Output the (x, y) coordinate of the center of the cell containing the given text.  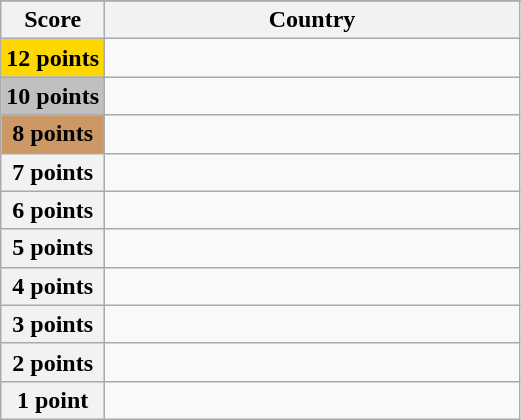
Country (312, 20)
1 point (53, 400)
2 points (53, 362)
6 points (53, 210)
5 points (53, 248)
3 points (53, 324)
Score (53, 20)
12 points (53, 58)
7 points (53, 172)
4 points (53, 286)
8 points (53, 134)
10 points (53, 96)
